From the cell containing the given text, extract its center point as [x, y] coordinate. 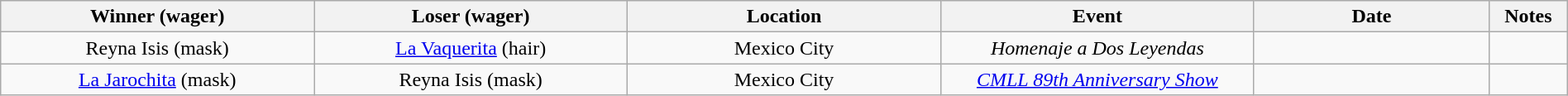
Location [784, 17]
Winner (wager) [157, 17]
Loser (wager) [471, 17]
La Jarochita (mask) [157, 79]
La Vaquerita (hair) [471, 48]
Date [1371, 17]
Homenaje a Dos Leyendas [1097, 48]
Event [1097, 17]
Notes [1528, 17]
CMLL 89th Anniversary Show [1097, 79]
